Extract the (x, y) coordinate from the center of the cell holding the provided text.  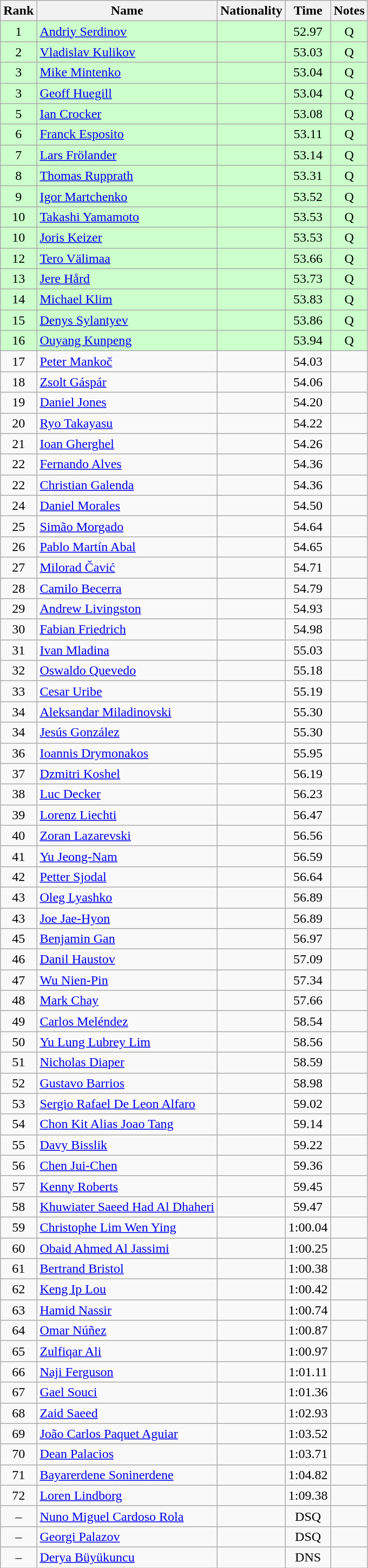
Jere Hård (127, 279)
Andrew Livingston (127, 609)
1:00.74 (308, 1310)
72 (18, 1495)
53.94 (308, 341)
1:00.87 (308, 1331)
28 (18, 588)
Yu Jeong-Nam (127, 856)
46 (18, 960)
Zaid Saeed (127, 1413)
16 (18, 341)
Fabian Friedrich (127, 630)
Obaid Ahmed Al Jassimi (127, 1248)
61 (18, 1269)
Oswaldo Quevedo (127, 671)
41 (18, 856)
36 (18, 753)
Danil Haustov (127, 960)
55 (18, 1145)
Dean Palacios (127, 1454)
1 (18, 31)
54 (18, 1124)
63 (18, 1310)
Jesús González (127, 733)
56.97 (308, 939)
56.56 (308, 835)
70 (18, 1454)
Carlos Meléndez (127, 1021)
26 (18, 547)
71 (18, 1475)
Ivan Mladina (127, 650)
53 (18, 1104)
Rank (18, 11)
1:03.71 (308, 1454)
53.31 (308, 176)
Denys Sylantyev (127, 320)
1:00.97 (308, 1351)
Vladislav Kulikov (127, 52)
1:00.42 (308, 1290)
17 (18, 361)
54.20 (308, 403)
1:02.93 (308, 1413)
54.03 (308, 361)
45 (18, 939)
Milorad Čavić (127, 567)
Joe Jae-Hyon (127, 918)
59.47 (308, 1207)
Wu Nien-Pin (127, 980)
64 (18, 1331)
João Carlos Paquet Aguiar (127, 1434)
58 (18, 1207)
Fernando Alves (127, 464)
Peter Mankoč (127, 361)
Simão Morgado (127, 526)
42 (18, 877)
69 (18, 1434)
54.65 (308, 547)
Davy Bisslik (127, 1145)
Nicholas Diaper (127, 1062)
9 (18, 196)
Lorenz Liechti (127, 815)
55.95 (308, 753)
Mike Mintenko (127, 73)
52.97 (308, 31)
32 (18, 671)
Mark Chay (127, 1001)
54.79 (308, 588)
5 (18, 114)
59.45 (308, 1186)
Gustavo Barrios (127, 1083)
Georgi Palazov (127, 1537)
Yu Lung Lubrey Lim (127, 1042)
66 (18, 1372)
Aleksandar Miladinovski (127, 712)
55.18 (308, 671)
33 (18, 691)
Ouyang Kunpeng (127, 341)
Lars Frölander (127, 155)
Khuwiater Saeed Had Al Dhaheri (127, 1207)
Christian Galenda (127, 485)
53.08 (308, 114)
Ioan Gherghel (127, 444)
56.59 (308, 856)
1:01.11 (308, 1372)
Dzmitri Koshel (127, 774)
Zsolt Gáspár (127, 382)
60 (18, 1248)
Notes (349, 11)
Daniel Morales (127, 506)
Geoff Huegill (127, 93)
54.93 (308, 609)
55.19 (308, 691)
8 (18, 176)
13 (18, 279)
Tero Välimaa (127, 258)
1:00.25 (308, 1248)
1:00.04 (308, 1227)
Daniel Jones (127, 403)
29 (18, 609)
53.73 (308, 279)
59.22 (308, 1145)
19 (18, 403)
56.64 (308, 877)
Thomas Rupprath (127, 176)
Name (127, 11)
50 (18, 1042)
Pablo Martín Abal (127, 547)
40 (18, 835)
58.56 (308, 1042)
12 (18, 258)
Michael Klim (127, 300)
57.09 (308, 960)
55.03 (308, 650)
53.83 (308, 300)
53.03 (308, 52)
Loren Lindborg (127, 1495)
1:04.82 (308, 1475)
48 (18, 1001)
Ian Crocker (127, 114)
58.54 (308, 1021)
Naji Ferguson (127, 1372)
Keng Ip Lou (127, 1290)
54.22 (308, 423)
24 (18, 506)
57.34 (308, 980)
49 (18, 1021)
53.66 (308, 258)
1:09.38 (308, 1495)
Benjamin Gan (127, 939)
15 (18, 320)
Petter Sjodal (127, 877)
Zoran Lazarevski (127, 835)
7 (18, 155)
59 (18, 1227)
Takashi Yamamoto (127, 217)
53.52 (308, 196)
Christophe Lim Wen Ying (127, 1227)
56.23 (308, 794)
52 (18, 1083)
Ryo Takayasu (127, 423)
Nuno Miguel Cardoso Rola (127, 1516)
59.14 (308, 1124)
14 (18, 300)
Derya Büyükuncu (127, 1557)
56.47 (308, 815)
18 (18, 382)
51 (18, 1062)
37 (18, 774)
68 (18, 1413)
Andriy Serdinov (127, 31)
38 (18, 794)
Nationality (251, 11)
54.06 (308, 382)
1:03.52 (308, 1434)
Chon Kit Alias Joao Tang (127, 1124)
57.66 (308, 1001)
56.19 (308, 774)
Igor Martchenko (127, 196)
58.98 (308, 1083)
Time (308, 11)
54.50 (308, 506)
65 (18, 1351)
Cesar Uribe (127, 691)
53.86 (308, 320)
Chen Jui-Chen (127, 1165)
Ioannis Drymonakos (127, 753)
1:01.36 (308, 1392)
31 (18, 650)
56 (18, 1165)
Omar Núñez (127, 1331)
25 (18, 526)
54.26 (308, 444)
67 (18, 1392)
57 (18, 1186)
Zulfiqar Ali (127, 1351)
Franck Esposito (127, 134)
54.98 (308, 630)
6 (18, 134)
Bertrand Bristol (127, 1269)
Luc Decker (127, 794)
Camilo Becerra (127, 588)
54.71 (308, 567)
59.36 (308, 1165)
21 (18, 444)
Sergio Rafael De Leon Alfaro (127, 1104)
47 (18, 980)
1:00.38 (308, 1269)
62 (18, 1290)
Gael Souci (127, 1392)
DNS (308, 1557)
53.11 (308, 134)
Hamid Nassir (127, 1310)
Kenny Roberts (127, 1186)
2 (18, 52)
Joris Keizer (127, 237)
Bayarerdene Soninerdene (127, 1475)
30 (18, 630)
Oleg Lyashko (127, 897)
39 (18, 815)
53.14 (308, 155)
59.02 (308, 1104)
20 (18, 423)
27 (18, 567)
54.64 (308, 526)
58.59 (308, 1062)
